Determine the (X, Y) coordinate at the center of the cell enclosing the given text.  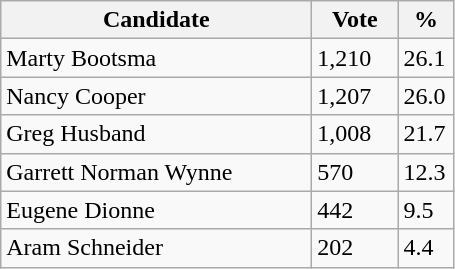
26.0 (426, 96)
Aram Schneider (156, 248)
Marty Bootsma (156, 58)
Vote (355, 20)
1,207 (355, 96)
202 (355, 248)
Nancy Cooper (156, 96)
9.5 (426, 210)
4.4 (426, 248)
570 (355, 172)
Candidate (156, 20)
Eugene Dionne (156, 210)
1,008 (355, 134)
1,210 (355, 58)
Greg Husband (156, 134)
% (426, 20)
26.1 (426, 58)
442 (355, 210)
12.3 (426, 172)
21.7 (426, 134)
Garrett Norman Wynne (156, 172)
